Return [X, Y] of the center of cell containing provided text 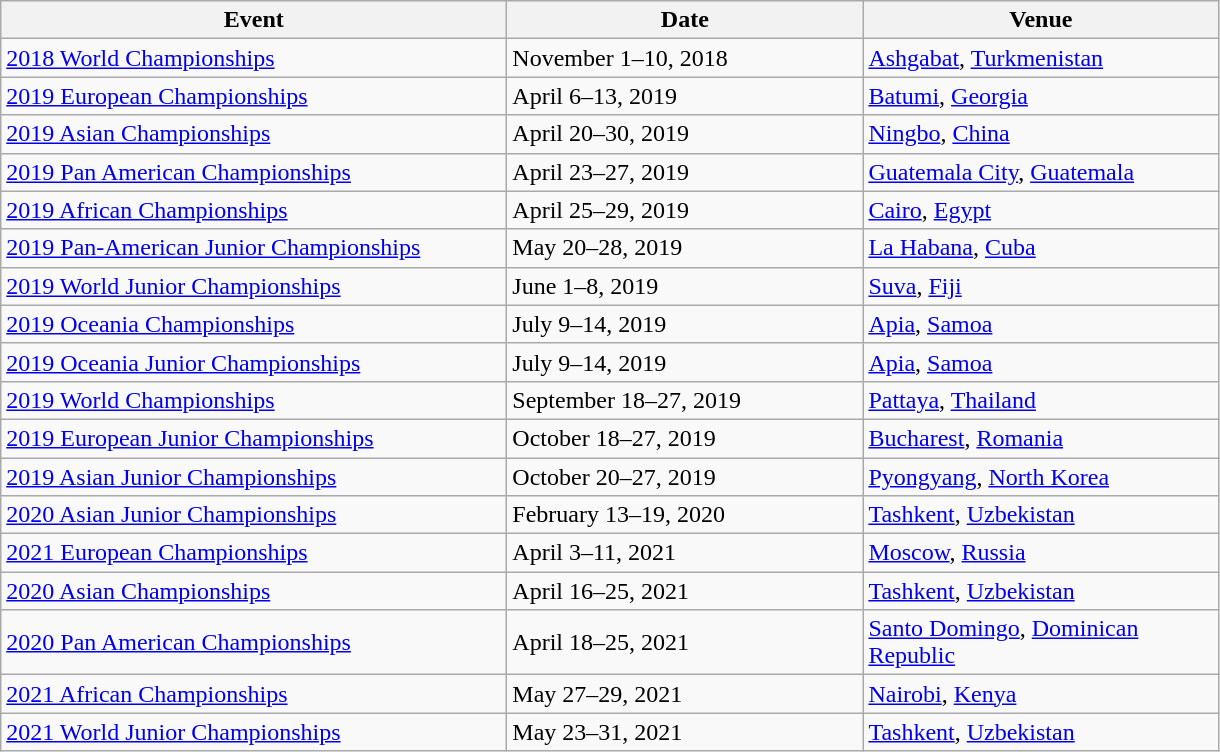
2019 Pan-American Junior Championships [254, 248]
April 20–30, 2019 [685, 134]
October 18–27, 2019 [685, 438]
Venue [1041, 20]
Bucharest, Romania [1041, 438]
Date [685, 20]
Ashgabat, Turkmenistan [1041, 58]
2020 Asian Junior Championships [254, 515]
2020 Asian Championships [254, 591]
2019 Asian Junior Championships [254, 477]
Pattaya, Thailand [1041, 400]
April 16–25, 2021 [685, 591]
2019 World Championships [254, 400]
2019 European Junior Championships [254, 438]
November 1–10, 2018 [685, 58]
2018 World Championships [254, 58]
La Habana, Cuba [1041, 248]
October 20–27, 2019 [685, 477]
2019 European Championships [254, 96]
Cairo, Egypt [1041, 210]
April 18–25, 2021 [685, 642]
May 27–29, 2021 [685, 694]
Santo Domingo, Dominican Republic [1041, 642]
May 23–31, 2021 [685, 732]
Nairobi, Kenya [1041, 694]
Pyongyang, North Korea [1041, 477]
2021 African Championships [254, 694]
2019 African Championships [254, 210]
2019 Oceania Championships [254, 324]
April 3–11, 2021 [685, 553]
April 6–13, 2019 [685, 96]
February 13–19, 2020 [685, 515]
May 20–28, 2019 [685, 248]
Guatemala City, Guatemala [1041, 172]
Moscow, Russia [1041, 553]
Event [254, 20]
April 25–29, 2019 [685, 210]
2019 Pan American Championships [254, 172]
September 18–27, 2019 [685, 400]
2020 Pan American Championships [254, 642]
2019 Oceania Junior Championships [254, 362]
Batumi, Georgia [1041, 96]
2019 World Junior Championships [254, 286]
2021 World Junior Championships [254, 732]
Ningbo, China [1041, 134]
Suva, Fiji [1041, 286]
2021 European Championships [254, 553]
2019 Asian Championships [254, 134]
June 1–8, 2019 [685, 286]
April 23–27, 2019 [685, 172]
